Search for the cell housing the specified text and yield its (X, Y) center coordinate. 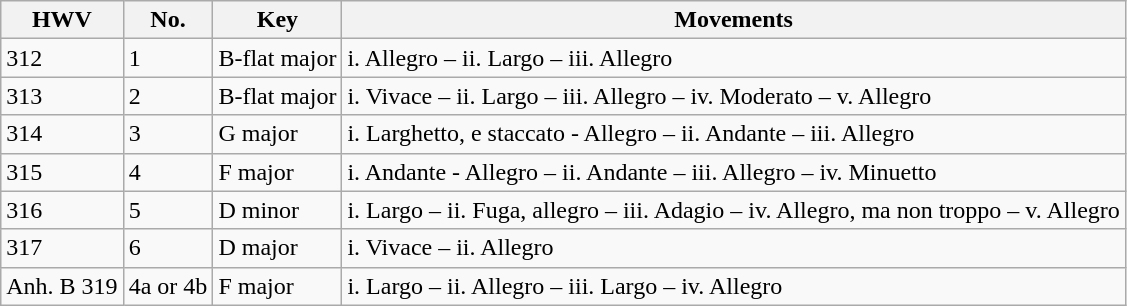
D major (278, 248)
4 (168, 172)
5 (168, 210)
Anh. B 319 (62, 286)
No. (168, 20)
Movements (734, 20)
315 (62, 172)
i. Vivace – ii. Largo – iii. Allegro – iv. Moderato – v. Allegro (734, 96)
i. Allegro – ii. Largo – iii. Allegro (734, 58)
317 (62, 248)
i. Largo – ii. Fuga, allegro – iii. Adagio – iv. Allegro, ma non troppo – v. Allegro (734, 210)
i. Andante - Allegro – ii. Andante – iii. Allegro – iv. Minuetto (734, 172)
i. Largo – ii. Allegro – iii. Largo – iv. Allegro (734, 286)
314 (62, 134)
312 (62, 58)
Key (278, 20)
313 (62, 96)
2 (168, 96)
i. Larghetto, e staccato - Allegro – ii. Andante – iii. Allegro (734, 134)
HWV (62, 20)
D minor (278, 210)
316 (62, 210)
1 (168, 58)
i. Vivace – ii. Allegro (734, 248)
3 (168, 134)
G major (278, 134)
6 (168, 248)
4a or 4b (168, 286)
